Detect which cell encompasses the target text, then output its (X, Y) center coordinate. 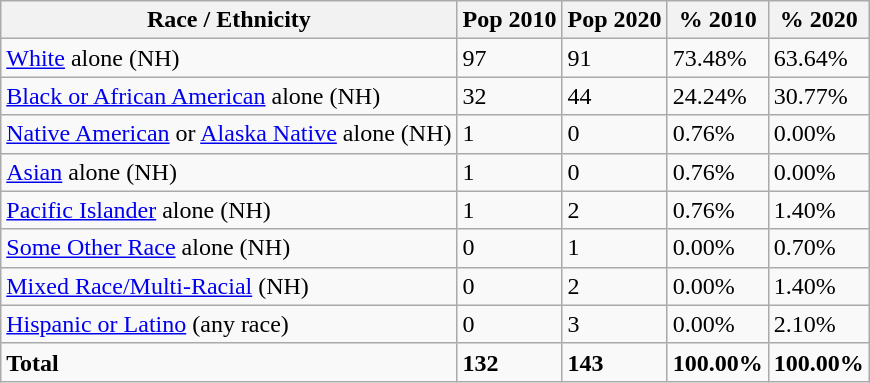
Some Other Race alone (NH) (229, 248)
Native American or Alaska Native alone (NH) (229, 134)
Total (229, 362)
Asian alone (NH) (229, 172)
132 (510, 362)
% 2020 (818, 20)
2.10% (818, 324)
143 (614, 362)
3 (614, 324)
30.77% (818, 96)
73.48% (718, 58)
0.70% (818, 248)
Pop 2010 (510, 20)
Race / Ethnicity (229, 20)
Mixed Race/Multi-Racial (NH) (229, 286)
63.64% (818, 58)
Pop 2020 (614, 20)
91 (614, 58)
White alone (NH) (229, 58)
Black or African American alone (NH) (229, 96)
44 (614, 96)
% 2010 (718, 20)
Hispanic or Latino (any race) (229, 324)
24.24% (718, 96)
32 (510, 96)
97 (510, 58)
Pacific Islander alone (NH) (229, 210)
